Return [x, y] of the center of cell containing provided text 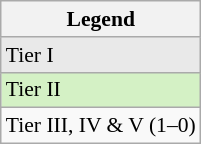
Tier I [101, 55]
Legend [101, 19]
Tier II [101, 90]
Tier III, IV & V (1–0) [101, 126]
